Scan for the cell matching the given text and deliver its (x, y) coordinate at center. 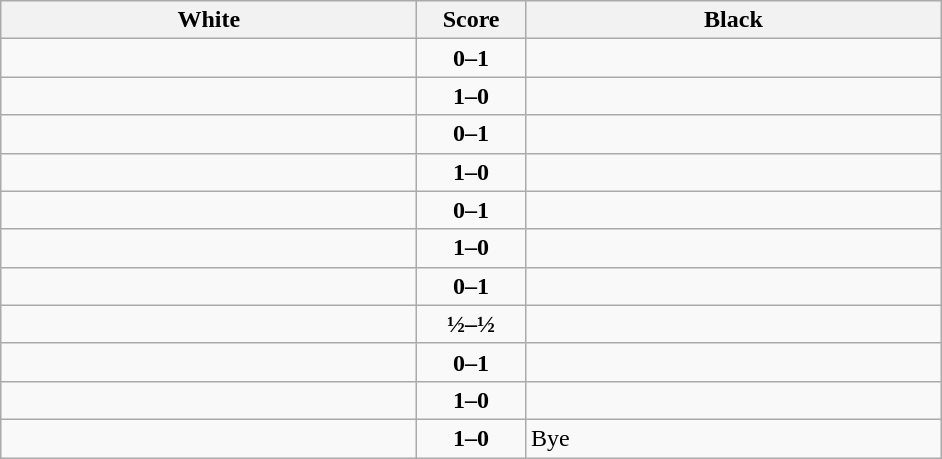
White (209, 20)
Black (733, 20)
Score (472, 20)
Bye (733, 438)
½–½ (472, 324)
